For the text-containing cell, return its midpoint in [x, y] coordinate format. 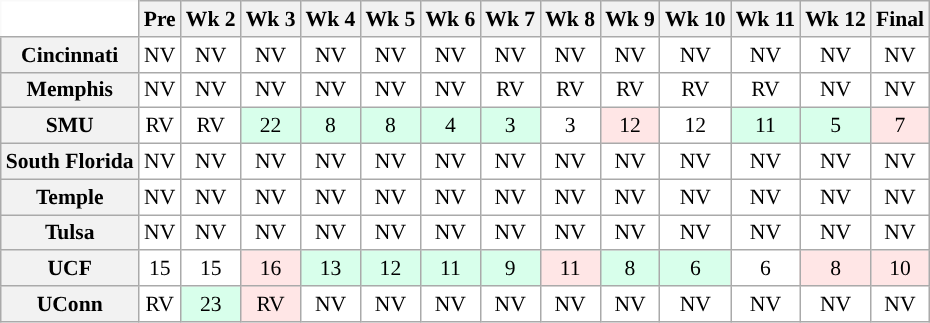
22 [271, 126]
Tulsa [70, 233]
5 [836, 126]
Wk 7 [510, 19]
Final [900, 19]
Wk 10 [696, 19]
Wk 11 [766, 19]
Wk 8 [570, 19]
UConn [70, 304]
7 [900, 126]
Temple [70, 197]
Wk 5 [390, 19]
UCF [70, 269]
16 [271, 269]
9 [510, 269]
Wk 2 [211, 19]
4 [450, 126]
23 [211, 304]
10 [900, 269]
Wk 12 [836, 19]
Memphis [70, 90]
Cincinnati [70, 55]
Pre [160, 19]
Wk 4 [331, 19]
South Florida [70, 162]
Wk 9 [630, 19]
Wk 6 [450, 19]
Wk 3 [271, 19]
13 [331, 269]
SMU [70, 126]
